Extract the (x, y) coordinate from the center of the cell holding the provided text.  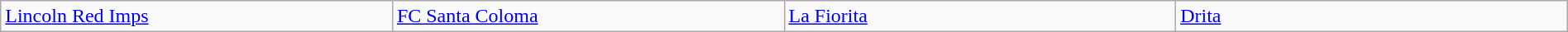
FC Santa Coloma (588, 16)
La Fiorita (980, 16)
Lincoln Red Imps (197, 16)
Drita (1372, 16)
